For the text-containing cell, return its midpoint in [X, Y] coordinate format. 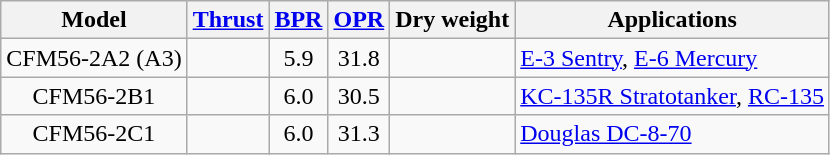
OPR [359, 20]
CFM56-2C1 [94, 134]
BPR [298, 20]
Model [94, 20]
Douglas DC-8-70 [672, 134]
CFM56-2A2 (A3) [94, 58]
KC-135R Stratotanker, RC-135 [672, 96]
Dry weight [452, 20]
E-3 Sentry, E-6 Mercury [672, 58]
31.8 [359, 58]
30.5 [359, 96]
31.3 [359, 134]
CFM56-2B1 [94, 96]
Thrust [228, 20]
5.9 [298, 58]
Applications [672, 20]
